Determine the [X, Y] coordinate at the center of the cell enclosing the given text.  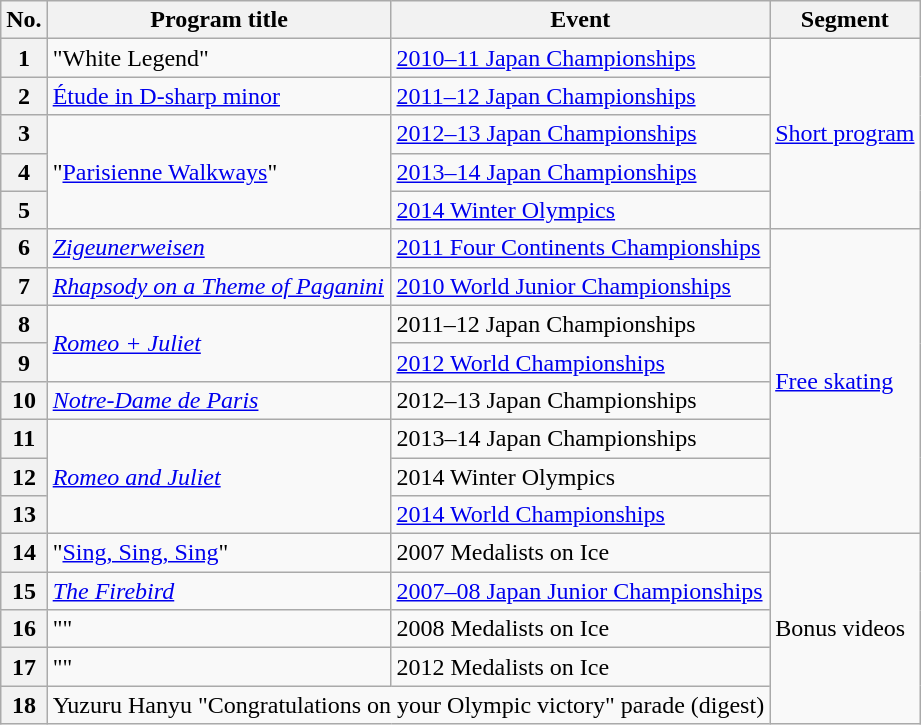
2 [24, 96]
12 [24, 477]
6 [24, 248]
Short program [845, 134]
2010–11 Japan Championships [580, 58]
Program title [219, 20]
Event [580, 20]
No. [24, 20]
3 [24, 134]
2008 Medalists on Ice [580, 629]
13 [24, 515]
2010 World Junior Championships [580, 286]
9 [24, 362]
1 [24, 58]
"Sing, Sing, Sing" [219, 553]
Bonus videos [845, 629]
2007 Medalists on Ice [580, 553]
Romeo and Juliet [219, 476]
8 [24, 324]
"White Legend" [219, 58]
Rhapsody on a Theme of Paganini [219, 286]
2012 Medalists on Ice [580, 667]
4 [24, 172]
15 [24, 591]
Étude in D-sharp minor [219, 96]
Zigeunerweisen [219, 248]
2012 World Championships [580, 362]
16 [24, 629]
18 [24, 705]
17 [24, 667]
2011 Four Continents Championships [580, 248]
The Firebird [219, 591]
2007–08 Japan Junior Championships [580, 591]
5 [24, 210]
Segment [845, 20]
Notre-Dame de Paris [219, 400]
10 [24, 400]
14 [24, 553]
2014 World Championships [580, 515]
"Parisienne Walkways" [219, 172]
11 [24, 438]
7 [24, 286]
Romeo + Juliet [219, 343]
Yuzuru Hanyu "Congratulations on your Olympic victory" parade (digest) [408, 705]
Free skating [845, 381]
